Identify which cell holds the provided text, then report its (x, y) central coordinate. 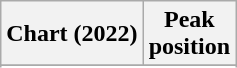
Peakposition (189, 34)
Chart (2022) (72, 34)
